Return (x, y) of the center of cell containing provided text 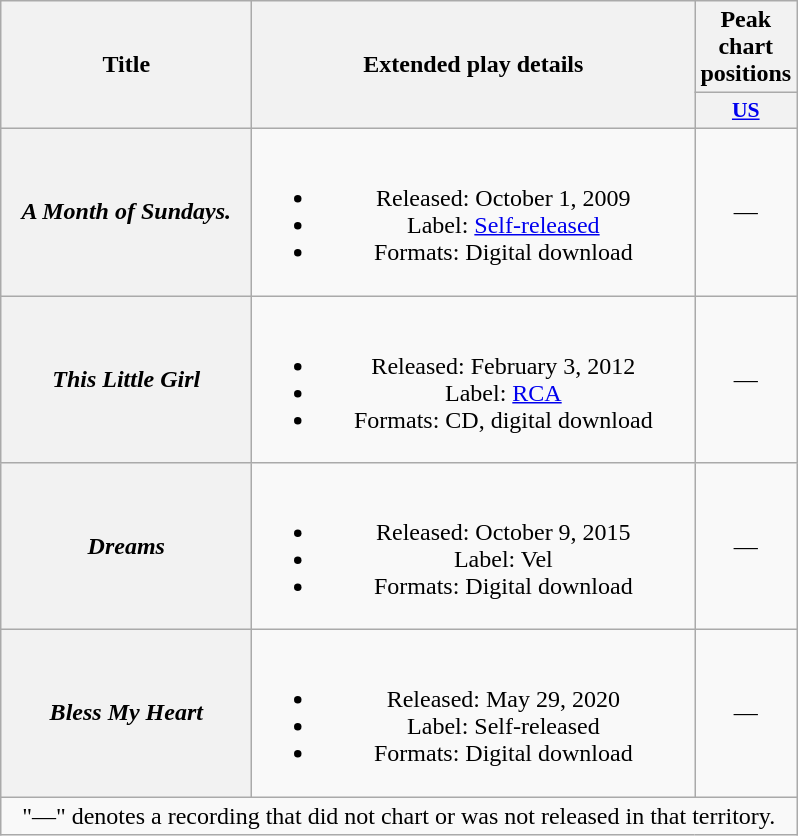
Released: October 9, 2015Label: VelFormats: Digital download (474, 546)
Released: February 3, 2012Label: RCAFormats: CD, digital download (474, 380)
Dreams (126, 546)
"—" denotes a recording that did not chart or was not released in that territory. (399, 816)
Extended play details (474, 65)
Released: May 29, 2020Label: Self-releasedFormats: Digital download (474, 714)
Bless My Heart (126, 714)
This Little Girl (126, 380)
Title (126, 65)
US (746, 111)
Peak chart positions (746, 47)
A Month of Sundays. (126, 212)
Released: October 1, 2009Label: Self-releasedFormats: Digital download (474, 212)
